Find where the given text appears and provide that cell's center as (X, Y) coordinate. 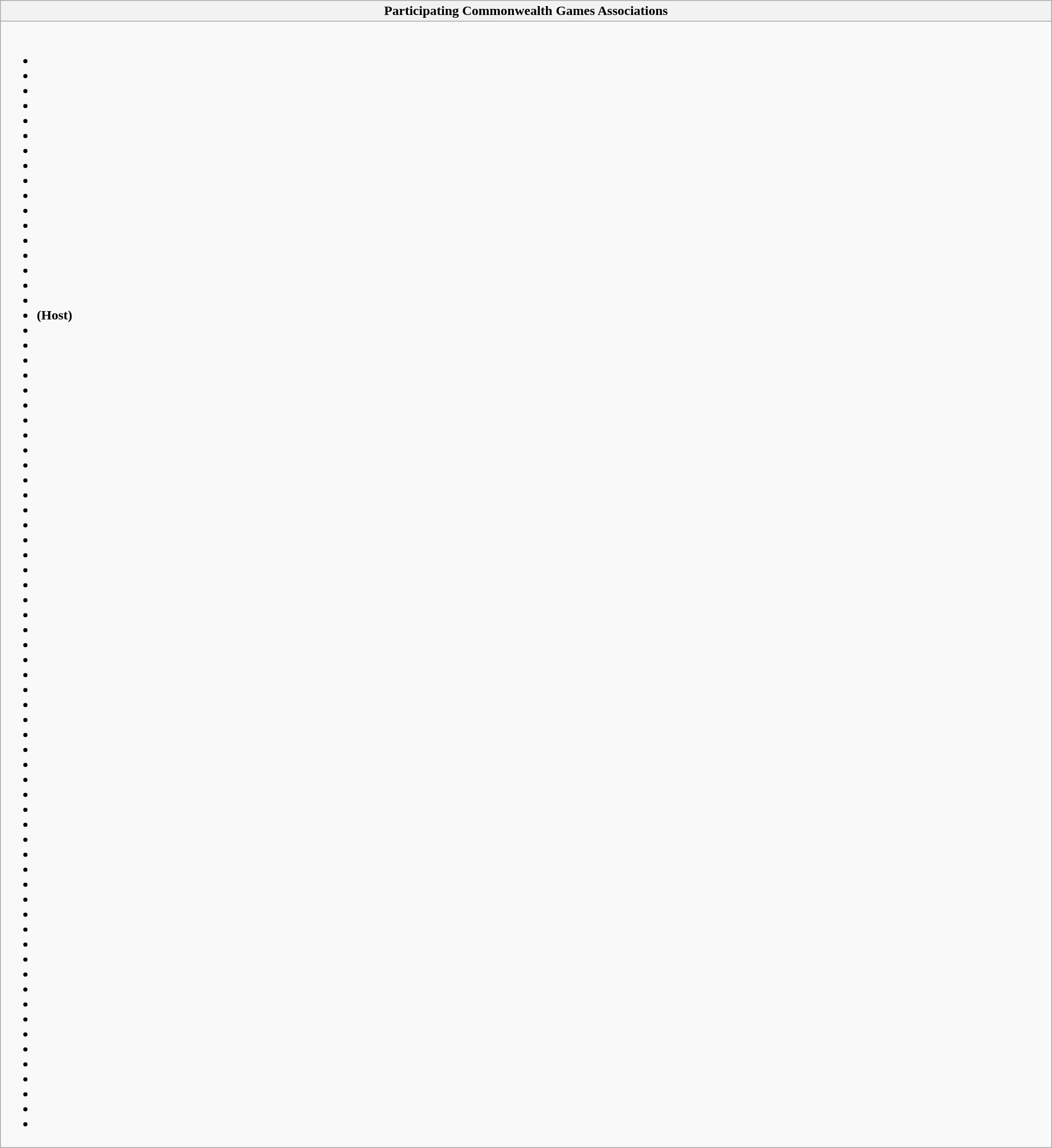
(Host) (526, 585)
Participating Commonwealth Games Associations (526, 11)
